Find where the given text appears and provide that cell's center as (x, y) coordinate. 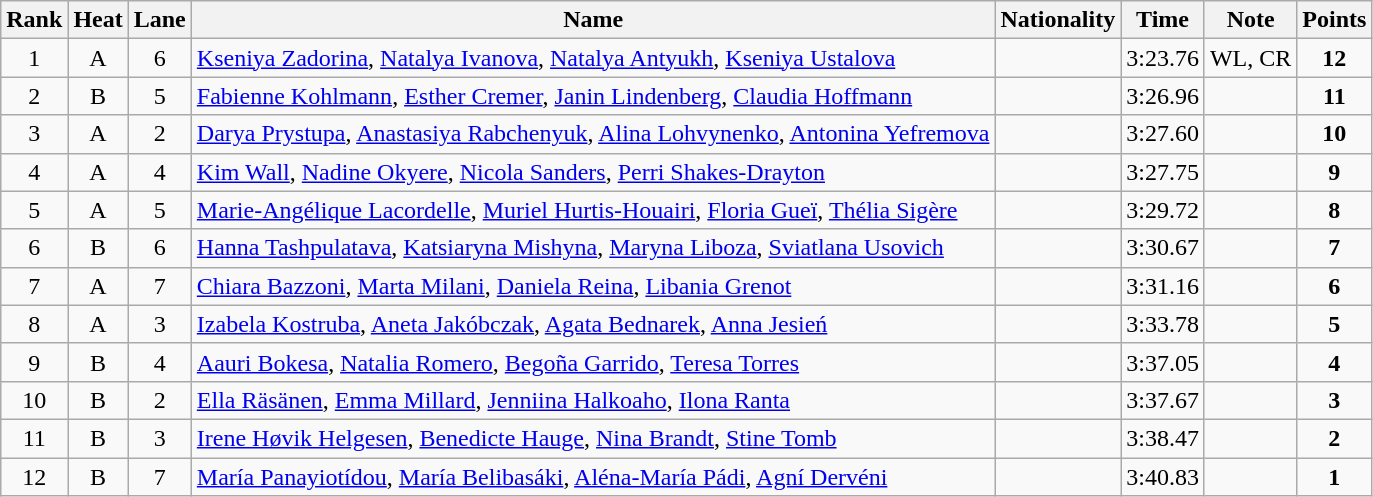
Darya Prystupa, Anastasiya Rabchenyuk, Alina Lohvynenko, Antonina Yefremova (593, 134)
3:26.96 (1163, 96)
3:40.83 (1163, 477)
3:27.60 (1163, 134)
3:27.75 (1163, 172)
WL, CR (1250, 58)
Irene Høvik Helgesen, Benedicte Hauge, Nina Brandt, Stine Tomb (593, 438)
3:37.05 (1163, 362)
Aauri Bokesa, Natalia Romero, Begoña Garrido, Teresa Torres (593, 362)
Lane (160, 20)
3:30.67 (1163, 248)
María Panayiotídou, María Belibasáki, Aléna-María Pádi, Agní Dervéni (593, 477)
Kim Wall, Nadine Okyere, Nicola Sanders, Perri Shakes-Drayton (593, 172)
Rank (34, 20)
Ella Räsänen, Emma Millard, Jenniina Halkoaho, Ilona Ranta (593, 400)
3:31.16 (1163, 286)
3:37.67 (1163, 400)
3:23.76 (1163, 58)
Heat (98, 20)
Points (1334, 20)
Kseniya Zadorina, Natalya Ivanova, Natalya Antyukh, Kseniya Ustalova (593, 58)
Hanna Tashpulatava, Katsiaryna Mishyna, Maryna Liboza, Sviatlana Usovich (593, 248)
Name (593, 20)
Marie-Angélique Lacordelle, Muriel Hurtis-Houairi, Floria Gueï, Thélia Sigère (593, 210)
Chiara Bazzoni, Marta Milani, Daniela Reina, Libania Grenot (593, 286)
3:38.47 (1163, 438)
Nationality (1058, 20)
3:29.72 (1163, 210)
Izabela Kostruba, Aneta Jakóbczak, Agata Bednarek, Anna Jesień (593, 324)
Time (1163, 20)
Note (1250, 20)
Fabienne Kohlmann, Esther Cremer, Janin Lindenberg, Claudia Hoffmann (593, 96)
3:33.78 (1163, 324)
